Search for the cell housing the specified text and yield its [x, y] center coordinate. 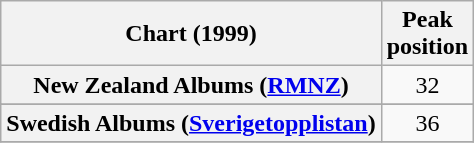
Chart (1999) [191, 34]
Swedish Albums (Sverigetopplistan) [191, 123]
36 [427, 123]
Peakposition [427, 34]
New Zealand Albums (RMNZ) [191, 85]
32 [427, 85]
